Detect which cell encompasses the target text, then output its [x, y] center coordinate. 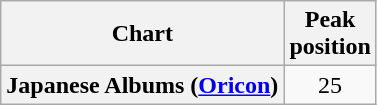
Chart [142, 34]
25 [330, 85]
Peakposition [330, 34]
Japanese Albums (Oricon) [142, 85]
